Determine the (X, Y) coordinate at the center of the cell enclosing the given text.  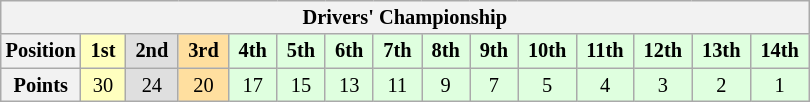
6th (349, 51)
2nd (152, 51)
8th (446, 51)
12th (663, 51)
4th (253, 51)
3rd (203, 51)
15 (301, 85)
3 (663, 85)
7th (397, 51)
14th (779, 51)
13 (349, 85)
11 (397, 85)
13th (721, 51)
30 (104, 85)
10th (547, 51)
1st (104, 51)
11th (604, 51)
Position (41, 51)
17 (253, 85)
5th (301, 51)
4 (604, 85)
5 (547, 85)
9 (446, 85)
20 (203, 85)
9th (494, 51)
Drivers' Championship (405, 17)
Points (41, 85)
1 (779, 85)
24 (152, 85)
2 (721, 85)
7 (494, 85)
